Pinpoint the cell where the given text exists, returning its [x, y] midpoint coordinate. 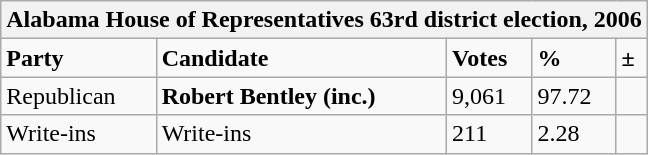
Republican [78, 96]
Party [78, 58]
Alabama House of Representatives 63rd district election, 2006 [324, 20]
2.28 [574, 134]
Candidate [301, 58]
Votes [490, 58]
9,061 [490, 96]
Robert Bentley (inc.) [301, 96]
± [632, 58]
211 [490, 134]
97.72 [574, 96]
% [574, 58]
